Scan for the cell matching the given text and deliver its [X, Y] coordinate at center. 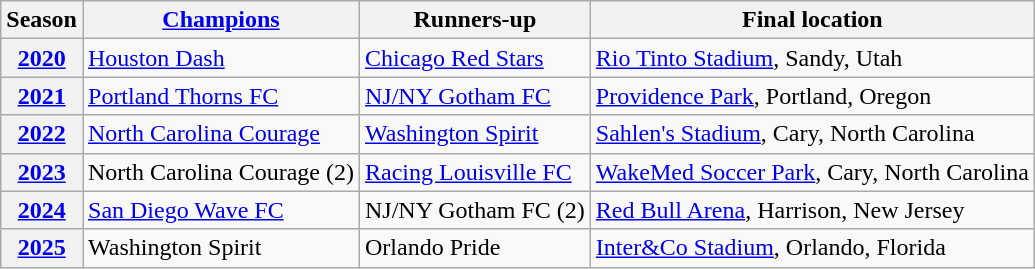
2024 [42, 210]
Racing Louisville FC [474, 172]
Orlando Pride [474, 248]
NJ/NY Gotham FC (2) [474, 210]
Chicago Red Stars [474, 58]
Champions [220, 20]
2023 [42, 172]
2021 [42, 96]
WakeMed Soccer Park, Cary, North Carolina [812, 172]
North Carolina Courage (2) [220, 172]
Red Bull Arena, Harrison, New Jersey [812, 210]
Final location [812, 20]
Rio Tinto Stadium, Sandy, Utah [812, 58]
NJ/NY Gotham FC [474, 96]
2022 [42, 134]
Sahlen's Stadium, Cary, North Carolina [812, 134]
Runners-up [474, 20]
Providence Park, Portland, Oregon [812, 96]
Portland Thorns FC [220, 96]
North Carolina Courage [220, 134]
2020 [42, 58]
Houston Dash [220, 58]
2025 [42, 248]
San Diego Wave FC [220, 210]
Inter&Co Stadium, Orlando, Florida [812, 248]
Season [42, 20]
